Provide the (X, Y) coordinate of the cell's center where the given text is located.  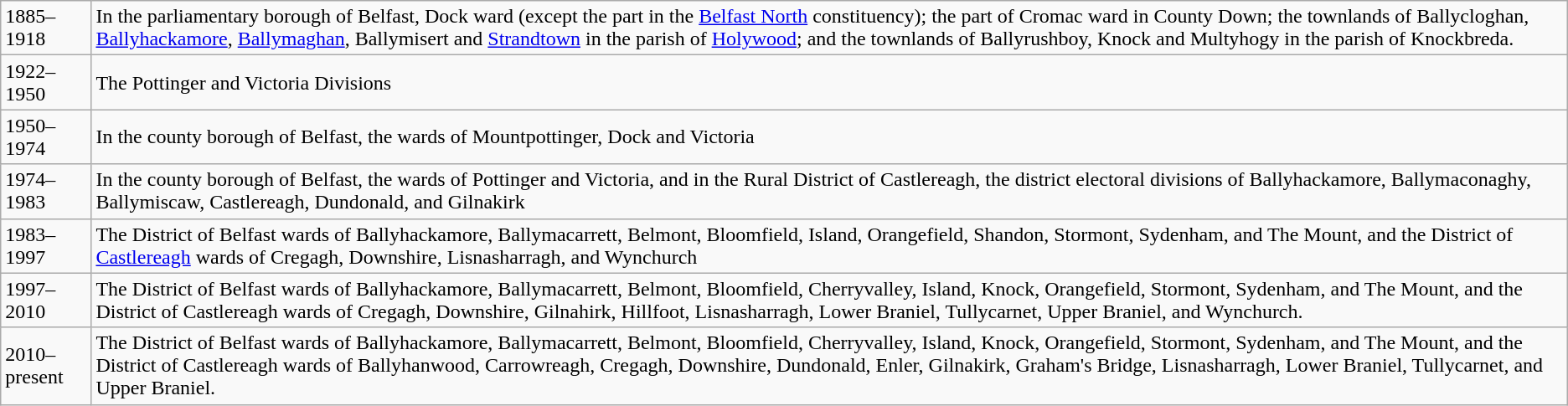
The Pottinger and Victoria Divisions (829, 82)
2010–present (46, 366)
1974–1983 (46, 191)
1922–1950 (46, 82)
1983–1997 (46, 246)
1885–1918 (46, 28)
1997–2010 (46, 300)
1950–1974 (46, 137)
In the county borough of Belfast, the wards of Mountpottinger, Dock and Victoria (829, 137)
